Find where the given text appears and provide that cell's center as (X, Y) coordinate. 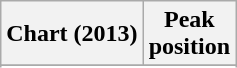
Chart (2013) (72, 34)
Peakposition (189, 34)
